Output the (x, y) coordinate of the center of the cell containing the given text.  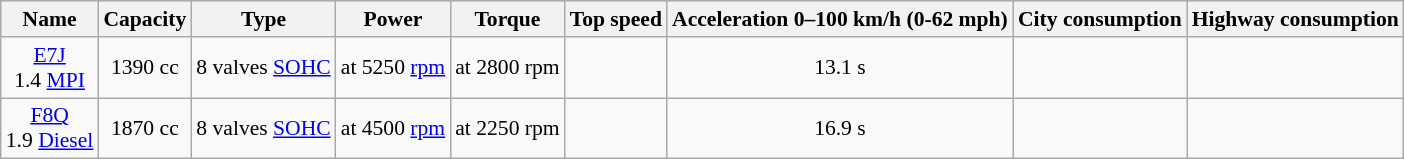
at 4500 rpm (393, 128)
Power (393, 19)
Type (263, 19)
16.9 s (840, 128)
F8Q1.9 Diesel (50, 128)
Capacity (144, 19)
Acceleration 0–100 km/h (0-62 mph) (840, 19)
City consumption (1100, 19)
E7J1.4 MPI (50, 68)
at 5250 rpm (393, 68)
at 2800 rpm (507, 68)
at 2250 rpm (507, 128)
1390 cc (144, 68)
Torque (507, 19)
1870 cc (144, 128)
Top speed (616, 19)
Highway consumption (1296, 19)
Name (50, 19)
13.1 s (840, 68)
